Scan for the cell matching the given text and deliver its (x, y) coordinate at center. 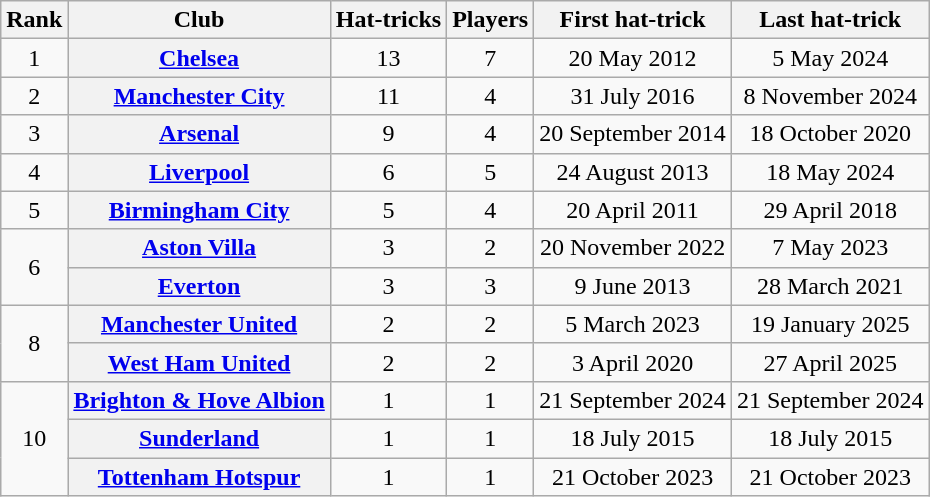
18 October 2020 (830, 134)
Aston Villa (199, 248)
8 November 2024 (830, 96)
Players (490, 20)
First hat-trick (633, 20)
Arsenal (199, 134)
11 (388, 96)
Club (199, 20)
Birmingham City (199, 210)
9 (388, 134)
5 May 2024 (830, 58)
Rank (34, 20)
20 May 2012 (633, 58)
West Ham United (199, 362)
8 (34, 343)
Manchester City (199, 96)
31 July 2016 (633, 96)
Manchester United (199, 324)
Tottenham Hotspur (199, 477)
10 (34, 438)
18 May 2024 (830, 172)
28 March 2021 (830, 286)
Brighton & Hove Albion (199, 400)
7 May 2023 (830, 248)
Chelsea (199, 58)
Hat-tricks (388, 20)
7 (490, 58)
29 April 2018 (830, 210)
Everton (199, 286)
5 March 2023 (633, 324)
27 April 2025 (830, 362)
13 (388, 58)
20 November 2022 (633, 248)
24 August 2013 (633, 172)
Liverpool (199, 172)
20 September 2014 (633, 134)
19 January 2025 (830, 324)
20 April 2011 (633, 210)
3 April 2020 (633, 362)
9 June 2013 (633, 286)
Sunderland (199, 438)
Last hat-trick (830, 20)
